Capture the cell that displays the provided text and extract its (X, Y) central coordinate. 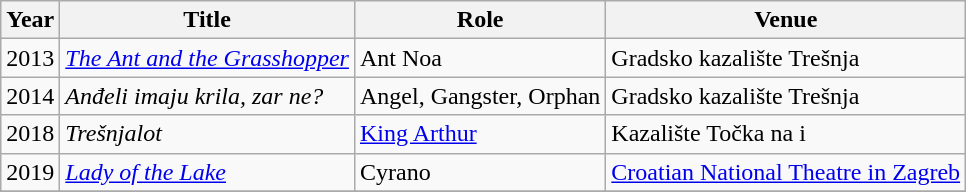
Year (30, 20)
Kazalište Točka na i (786, 134)
King Arthur (480, 134)
Croatian National Theatre in Zagreb (786, 172)
Lady of the Lake (208, 172)
The Ant and the Grasshopper (208, 58)
Role (480, 20)
2019 (30, 172)
2013 (30, 58)
Angel, Gangster, Orphan (480, 96)
Trešnjalot (208, 134)
2018 (30, 134)
2014 (30, 96)
Ant Noa (480, 58)
Cyrano (480, 172)
Title (208, 20)
Venue (786, 20)
Anđeli imaju krila, zar ne? (208, 96)
